Locate the cell with the specified text and output its (x, y) center coordinate. 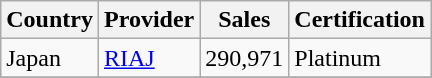
RIAJ (148, 58)
Country (50, 20)
Provider (148, 20)
Certification (360, 20)
Platinum (360, 58)
Japan (50, 58)
Sales (244, 20)
290,971 (244, 58)
